Return the (x, y) coordinate for the center point of the cell that contains the specified text.  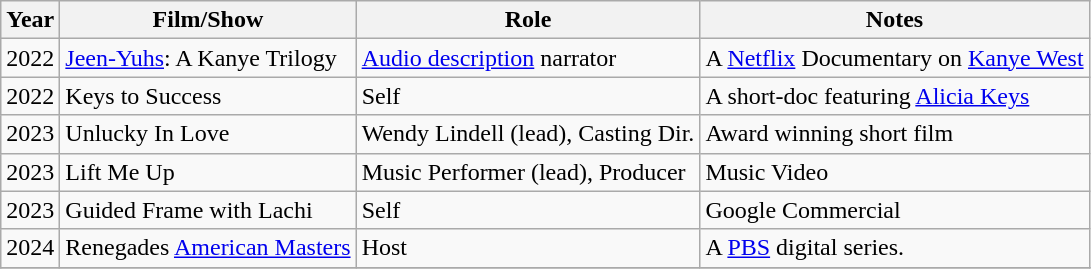
Year (30, 20)
2024 (30, 248)
Music Performer (lead), Producer (528, 172)
A PBS digital series. (894, 248)
Music Video (894, 172)
Keys to Success (208, 96)
Role (528, 20)
Audio description narrator (528, 58)
Google Commercial (894, 210)
Notes (894, 20)
Guided Frame with Lachi (208, 210)
Film/Show (208, 20)
Unlucky In Love (208, 134)
Award winning short film (894, 134)
Lift Me Up (208, 172)
Wendy Lindell (lead), Casting Dir. (528, 134)
A Netflix Documentary on Kanye West (894, 58)
Host (528, 248)
A short-doc featuring Alicia Keys (894, 96)
Renegades American Masters (208, 248)
Jeen-Yuhs: A Kanye Trilogy (208, 58)
